Locate the cell with the specified text and output its [x, y] center coordinate. 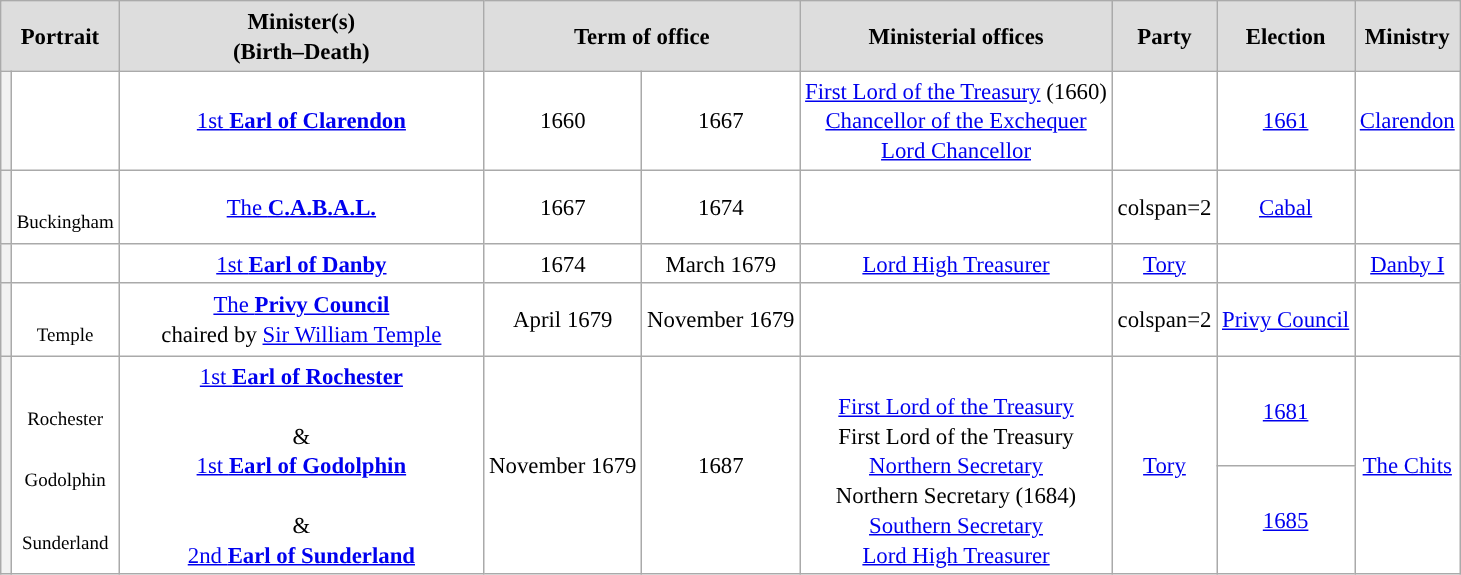
Election [1286, 36]
1st Earl of Danby [302, 263]
The C.A.B.A.L. [302, 206]
First Lord of the Treasury First Lord of the Treasury Northern Secretary Northern Secretary (1684)Southern Secretary Lord High Treasurer [956, 465]
Buckingham [65, 206]
Term of office [642, 36]
Temple [65, 320]
1st Earl of Rochester&1st Earl of Godolphin&2nd Earl of Sunderland [302, 465]
1687 [721, 465]
Lord High Treasurer [956, 263]
The Privy Councilchaired by Sir William Temple [302, 320]
Portrait [60, 36]
The Chits [1406, 465]
1660 [563, 121]
Party [1164, 36]
RochesterGodolphinSunderland [65, 465]
Ministerial offices [956, 36]
Privy Council [1286, 320]
1685 [1286, 520]
1st Earl of Clarendon [302, 121]
First Lord of the Treasury (1660)Chancellor of the Exchequer Lord Chancellor [956, 121]
April 1679 [563, 320]
March 1679 [721, 263]
Cabal [1286, 206]
1661 [1286, 121]
Ministry [1406, 36]
Minister(s)(Birth–Death) [302, 36]
Clarendon [1406, 121]
1681 [1286, 410]
Danby I [1406, 263]
